Detect which cell encompasses the target text, then output its [X, Y] center coordinate. 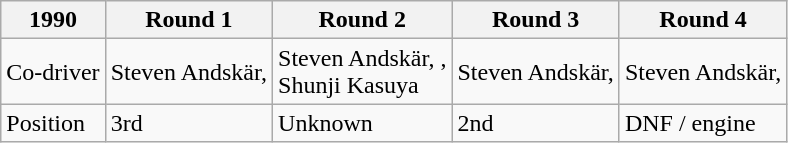
1990 [53, 20]
2nd [536, 123]
Round 4 [702, 20]
Co-driver [53, 72]
Position [53, 123]
Steven Andskär, , Shunji Kasuya [362, 72]
Unknown [362, 123]
Round 3 [536, 20]
Round 2 [362, 20]
3rd [188, 123]
DNF / engine [702, 123]
Round 1 [188, 20]
